Determine the [x, y] coordinate at the center of the cell enclosing the given text.  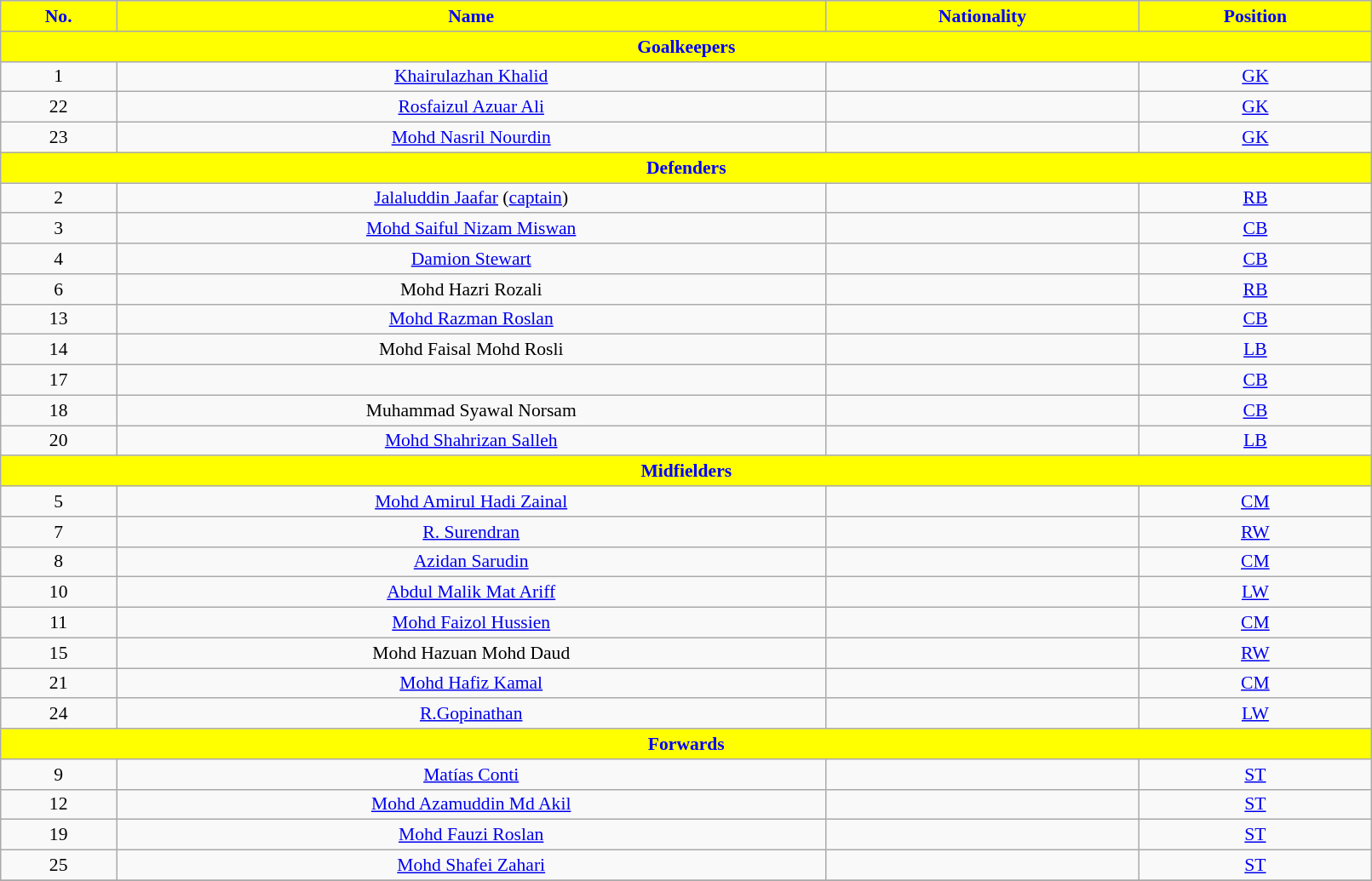
17 [59, 380]
Mohd Hafiz Kamal [472, 684]
Midfielders [686, 472]
R.Gopinathan [472, 714]
20 [59, 441]
Position [1255, 16]
Goalkeepers [686, 47]
23 [59, 138]
11 [59, 623]
Mohd Shahrizan Salleh [472, 441]
10 [59, 592]
Khairulazhan Khalid [472, 77]
22 [59, 107]
Mohd Nasril Nourdin [472, 138]
Azidan Sarudin [472, 562]
15 [59, 653]
13 [59, 319]
Mohd Hazuan Mohd Daud [472, 653]
Muhammad Syawal Norsam [472, 410]
Mohd Azamuddin Md Akil [472, 804]
Mohd Fauzi Roslan [472, 835]
Mohd Saiful Nizam Miswan [472, 229]
Defenders [686, 168]
Matías Conti [472, 775]
Forwards [686, 744]
Mohd Faizol Hussien [472, 623]
Nationality [983, 16]
19 [59, 835]
6 [59, 289]
Mohd Hazri Rozali [472, 289]
Damion Stewart [472, 259]
5 [59, 501]
14 [59, 350]
7 [59, 532]
Jalaluddin Jaafar (captain) [472, 198]
24 [59, 714]
21 [59, 684]
12 [59, 804]
8 [59, 562]
Mohd Shafei Zahari [472, 866]
2 [59, 198]
1 [59, 77]
3 [59, 229]
R. Surendran [472, 532]
4 [59, 259]
Mohd Razman Roslan [472, 319]
Mohd Amirul Hadi Zainal [472, 501]
9 [59, 775]
No. [59, 16]
Mohd Faisal Mohd Rosli [472, 350]
Abdul Malik Mat Ariff [472, 592]
Name [472, 16]
Rosfaizul Azuar Ali [472, 107]
25 [59, 866]
18 [59, 410]
